Search for the cell housing the specified text and yield its [x, y] center coordinate. 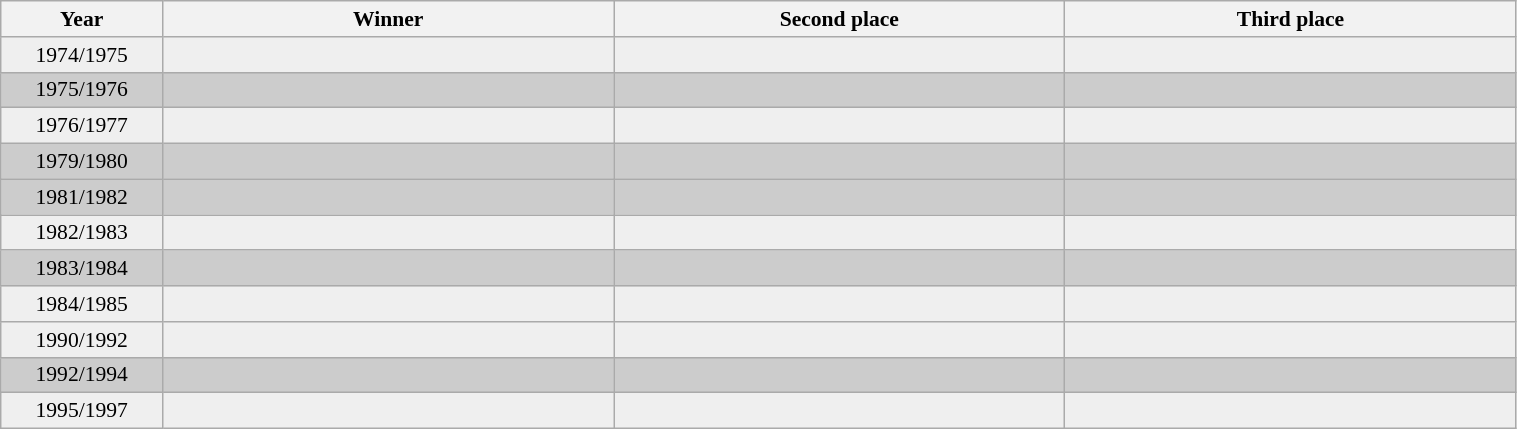
Year [82, 19]
Third place [1290, 19]
1979/1980 [82, 162]
Winner [388, 19]
1981/1982 [82, 197]
1995/1997 [82, 411]
Second place [840, 19]
1992/1994 [82, 375]
1975/1976 [82, 90]
1982/1983 [82, 233]
1990/1992 [82, 340]
1974/1975 [82, 55]
1976/1977 [82, 126]
1983/1984 [82, 269]
1984/1985 [82, 304]
